Output the [X, Y] coordinate of the center of the cell containing the given text.  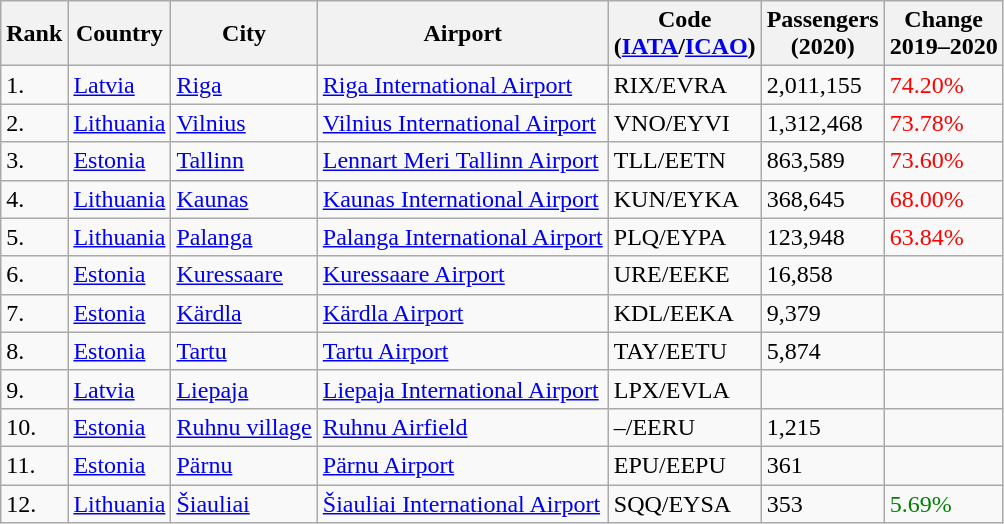
16,858 [822, 275]
Rank [34, 34]
5.69% [944, 503]
LPX/EVLA [684, 389]
9,379 [822, 313]
Liepaja [244, 389]
Tallinn [244, 161]
1. [34, 85]
Palanga International Airport [462, 237]
74.20% [944, 85]
5,874 [822, 351]
Kärdla Airport [462, 313]
6. [34, 275]
2,011,155 [822, 85]
73.78% [944, 123]
Ruhnu Airfield [462, 427]
73.60% [944, 161]
9. [34, 389]
4. [34, 199]
10. [34, 427]
Vilnius [244, 123]
Pärnu [244, 465]
1,312,468 [822, 123]
11. [34, 465]
5. [34, 237]
Ruhnu village [244, 427]
Šiauliai International Airport [462, 503]
–/EERU [684, 427]
RIX/EVRA [684, 85]
353 [822, 503]
2. [34, 123]
City [244, 34]
VNO/EYVI [684, 123]
Change2019–2020 [944, 34]
TAY/EETU [684, 351]
863,589 [822, 161]
Kaunas International Airport [462, 199]
Kärdla [244, 313]
3. [34, 161]
Palanga [244, 237]
Code(IATA/ICAO) [684, 34]
EPU/EEPU [684, 465]
8. [34, 351]
Kuressaare Airport [462, 275]
Country [120, 34]
Šiauliai [244, 503]
12. [34, 503]
Tartu Airport [462, 351]
URE/EEKE [684, 275]
Tartu [244, 351]
Vilnius International Airport [462, 123]
Riga International Airport [462, 85]
123,948 [822, 237]
Liepaja International Airport [462, 389]
1,215 [822, 427]
Kaunas [244, 199]
63.84% [944, 237]
Lennart Meri Tallinn Airport [462, 161]
SQQ/EYSA [684, 503]
68.00% [944, 199]
368,645 [822, 199]
Pärnu Airport [462, 465]
7. [34, 313]
TLL/EETN [684, 161]
PLQ/EYPA [684, 237]
KDL/EEKA [684, 313]
361 [822, 465]
KUN/EYKA [684, 199]
Kuressaare [244, 275]
Airport [462, 34]
Riga [244, 85]
Passengers(2020) [822, 34]
